Return [x, y] of the center of cell containing provided text 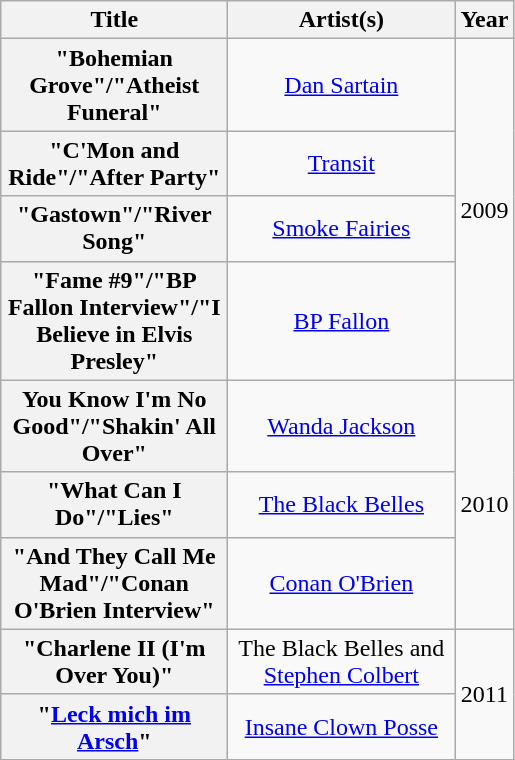
2011 [484, 694]
Artist(s) [342, 20]
"And They Call Me Mad"/"Conan O'Brien Interview" [114, 583]
Conan O'Brien [342, 583]
Title [114, 20]
"Gastown"/"River Song" [114, 228]
2009 [484, 210]
Transit [342, 164]
Smoke Fairies [342, 228]
You Know I'm No Good"/"Shakin' All Over" [114, 426]
"Fame #9"/"BP Fallon Interview"/"I Believe in Elvis Presley" [114, 320]
Insane Clown Posse [342, 726]
"C'Mon and Ride"/"After Party" [114, 164]
"Leck mich im Arsch" [114, 726]
2010 [484, 504]
Year [484, 20]
The Black Belles [342, 504]
The Black Belles and Stephen Colbert [342, 662]
"Bohemian Grove"/"Atheist Funeral" [114, 85]
"Charlene II (I'm Over You)" [114, 662]
BP Fallon [342, 320]
"What Can I Do"/"Lies" [114, 504]
Dan Sartain [342, 85]
Wanda Jackson [342, 426]
